Identify which cell holds the provided text, then report its (X, Y) central coordinate. 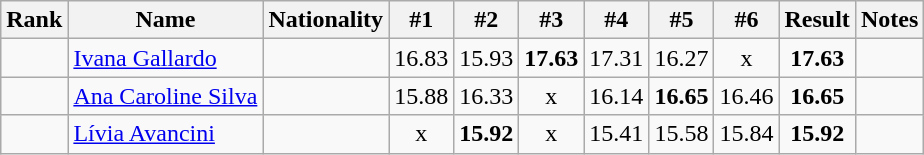
15.41 (616, 134)
17.31 (616, 58)
#3 (552, 20)
#1 (422, 20)
15.58 (682, 134)
Ivana Gallardo (166, 58)
15.84 (746, 134)
#6 (746, 20)
15.93 (486, 58)
16.14 (616, 96)
Rank (34, 20)
Notes (889, 20)
16.33 (486, 96)
Ana Caroline Silva (166, 96)
16.83 (422, 58)
Nationality (326, 20)
Result (817, 20)
#2 (486, 20)
Lívia Avancini (166, 134)
#5 (682, 20)
16.27 (682, 58)
Name (166, 20)
15.88 (422, 96)
#4 (616, 20)
16.46 (746, 96)
